Extract the (X, Y) coordinate from the center of the cell holding the provided text.  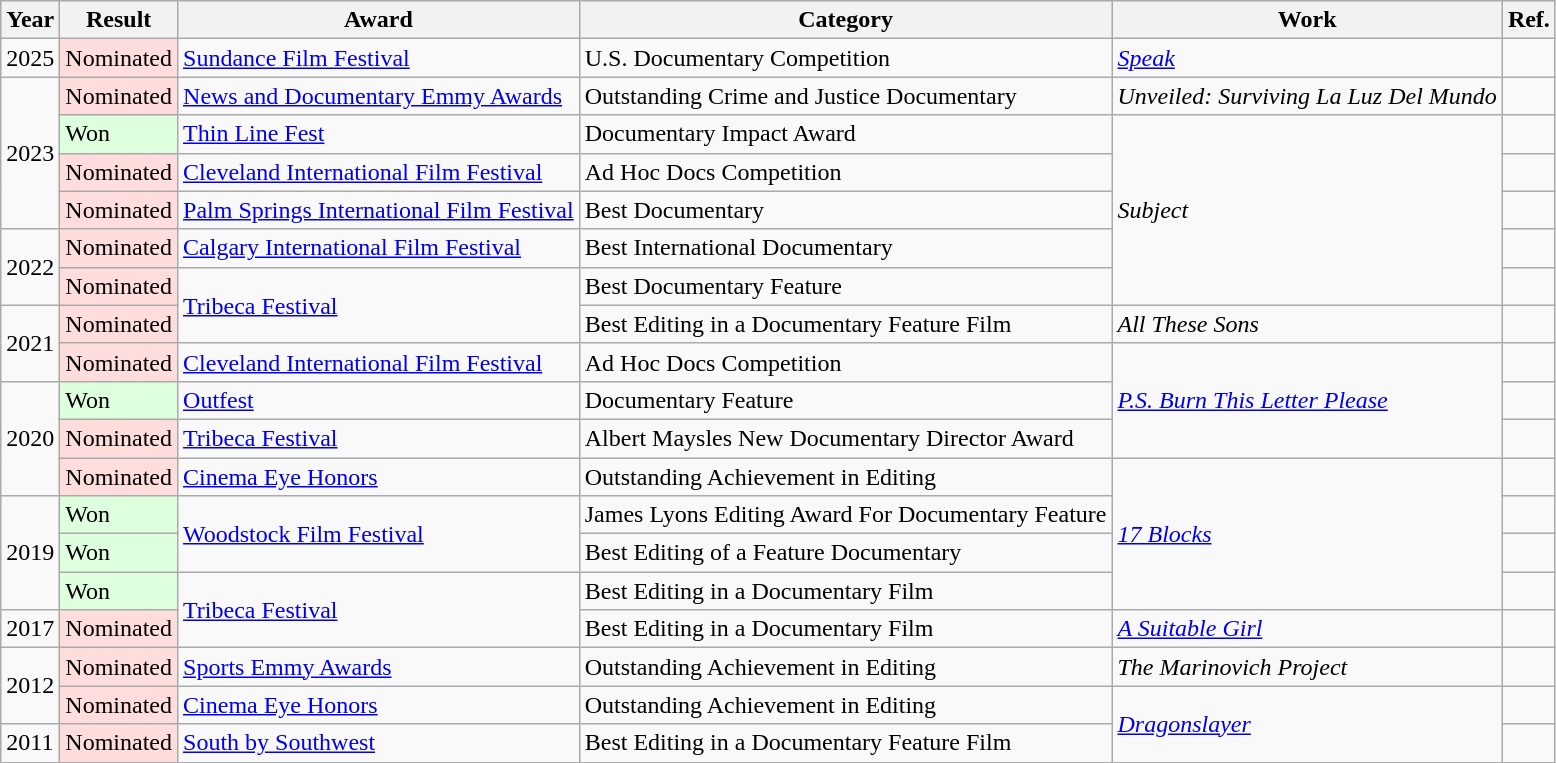
Dragonslayer (1307, 724)
Sundance Film Festival (379, 58)
A Suitable Girl (1307, 629)
Best Documentary Feature (846, 286)
Outstanding Crime and Justice Documentary (846, 96)
Documentary Impact Award (846, 134)
News and Documentary Emmy Awards (379, 96)
Calgary International Film Festival (379, 248)
Work (1307, 20)
Best Editing of a Feature Documentary (846, 553)
James Lyons Editing Award For Documentary Feature (846, 515)
Sports Emmy Awards (379, 667)
Woodstock Film Festival (379, 534)
2019 (30, 553)
Award (379, 20)
Best Documentary (846, 210)
Category (846, 20)
Best International Documentary (846, 248)
2022 (30, 267)
Outfest (379, 400)
Year (30, 20)
2025 (30, 58)
U.S. Documentary Competition (846, 58)
2020 (30, 438)
Documentary Feature (846, 400)
2012 (30, 686)
Result (119, 20)
2021 (30, 343)
2023 (30, 153)
The Marinovich Project (1307, 667)
P.S. Burn This Letter Please (1307, 400)
Ref. (1528, 20)
Unveiled: Surviving La Luz Del Mundo (1307, 96)
Speak (1307, 58)
2017 (30, 629)
South by Southwest (379, 743)
Albert Maysles New Documentary Director Award (846, 438)
Thin Line Fest (379, 134)
2011 (30, 743)
All These Sons (1307, 324)
17 Blocks (1307, 534)
Subject (1307, 210)
Palm Springs International Film Festival (379, 210)
